Pinpoint the cell where the given text exists, returning its [x, y] midpoint coordinate. 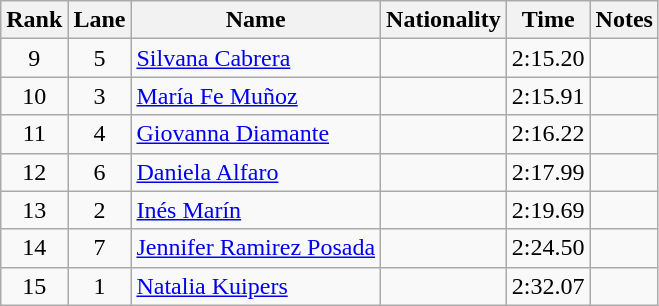
1 [100, 286]
2:15.91 [548, 96]
13 [34, 210]
Lane [100, 20]
2:17.99 [548, 172]
15 [34, 286]
12 [34, 172]
María Fe Muñoz [256, 96]
5 [100, 58]
2 [100, 210]
6 [100, 172]
Jennifer Ramirez Posada [256, 248]
4 [100, 134]
7 [100, 248]
2:15.20 [548, 58]
Name [256, 20]
14 [34, 248]
Silvana Cabrera [256, 58]
Natalia Kuipers [256, 286]
Inés Marín [256, 210]
3 [100, 96]
Notes [624, 20]
2:16.22 [548, 134]
Nationality [444, 20]
Giovanna Diamante [256, 134]
10 [34, 96]
Daniela Alfaro [256, 172]
2:19.69 [548, 210]
2:24.50 [548, 248]
2:32.07 [548, 286]
Rank [34, 20]
11 [34, 134]
9 [34, 58]
Time [548, 20]
